Search for the cell housing the specified text and yield its (x, y) center coordinate. 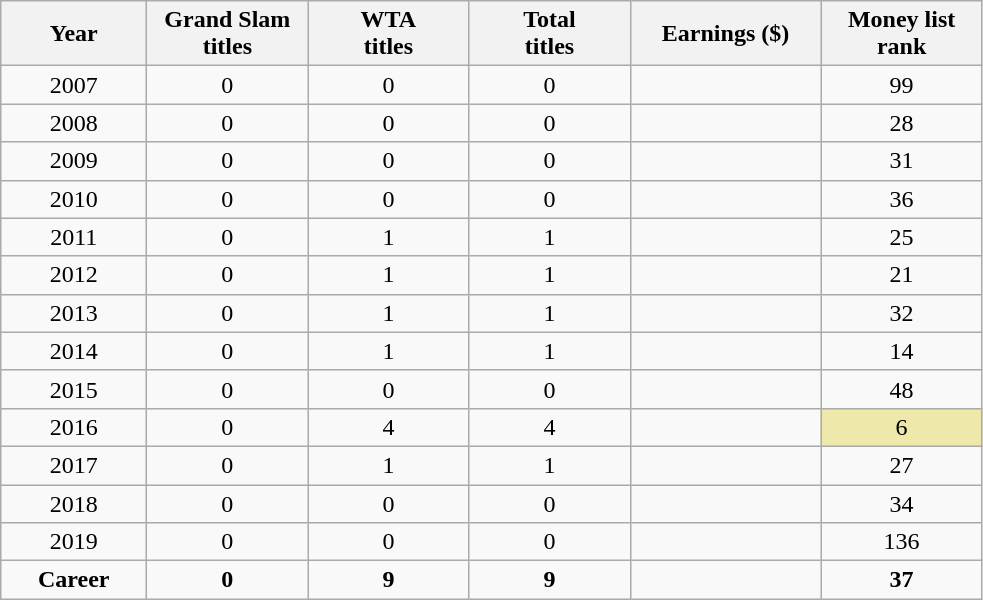
Career (74, 580)
2009 (74, 161)
2013 (74, 313)
36 (902, 199)
2015 (74, 389)
31 (902, 161)
48 (902, 389)
Total titles (550, 34)
2016 (74, 427)
37 (902, 580)
14 (902, 351)
2010 (74, 199)
2019 (74, 542)
21 (902, 275)
Money list rank (902, 34)
Grand Slam titles (228, 34)
2017 (74, 465)
32 (902, 313)
Earnings ($) (726, 34)
136 (902, 542)
34 (902, 503)
WTA titles (388, 34)
28 (902, 123)
2014 (74, 351)
2007 (74, 85)
25 (902, 237)
2018 (74, 503)
6 (902, 427)
2012 (74, 275)
2008 (74, 123)
Year (74, 34)
99 (902, 85)
2011 (74, 237)
27 (902, 465)
